Extract the [X, Y] coordinate from the center of the cell holding the provided text.  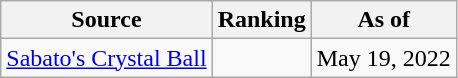
Ranking [262, 20]
May 19, 2022 [384, 58]
As of [384, 20]
Source [106, 20]
Sabato's Crystal Ball [106, 58]
